Determine the (X, Y) coordinate at the center of the cell enclosing the given text.  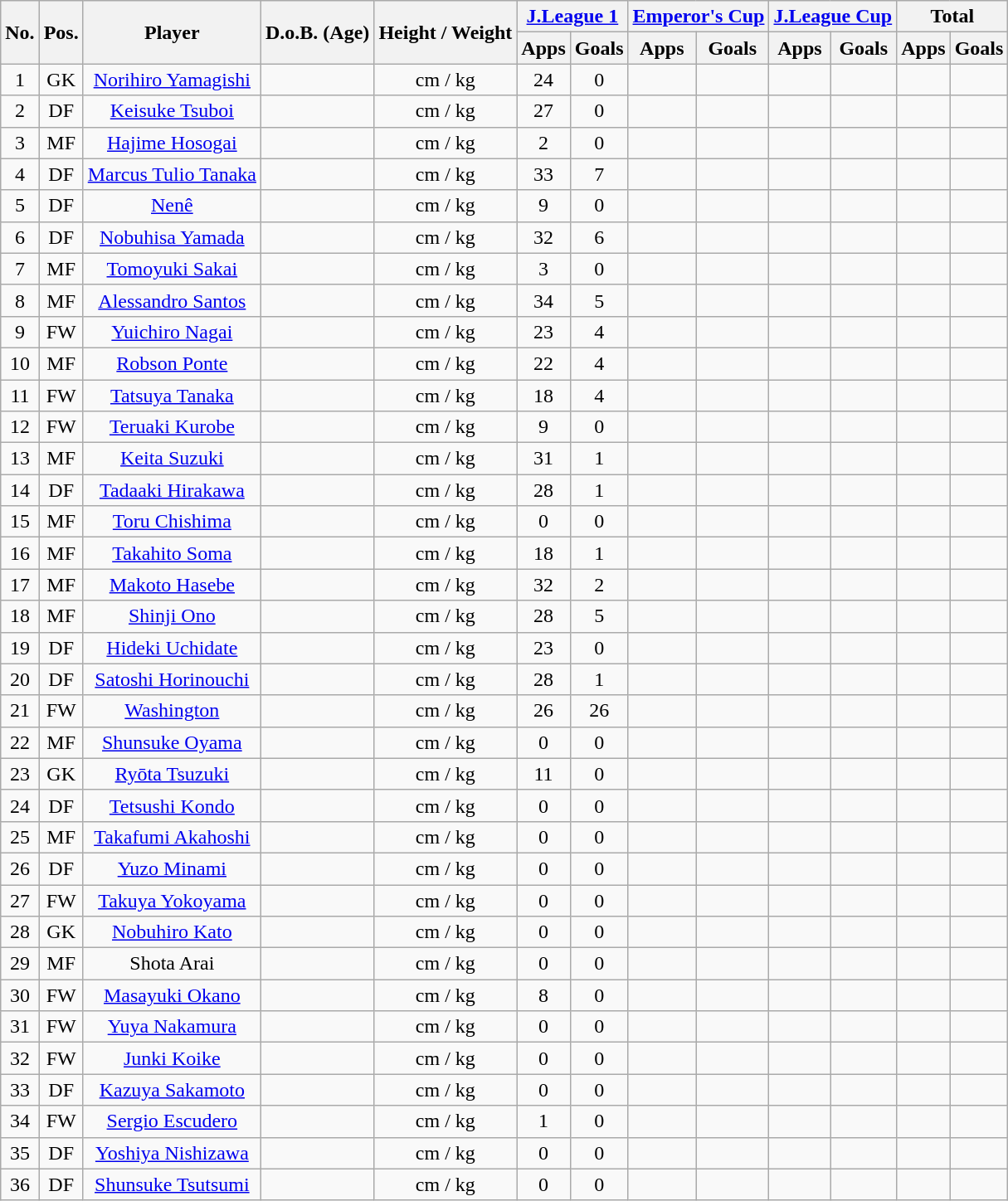
Player (172, 32)
30 (20, 995)
No. (20, 32)
Takahito Soma (172, 553)
35 (20, 1153)
Total (952, 17)
Kazuya Sakamoto (172, 1090)
Nenê (172, 206)
Yoshiya Nishizawa (172, 1153)
Makoto Hasebe (172, 585)
10 (20, 363)
15 (20, 522)
Height / Weight (446, 32)
19 (20, 648)
14 (20, 490)
Junki Koike (172, 1058)
Emperor's Cup (699, 17)
Hajime Hosogai (172, 143)
Norihiro Yamagishi (172, 80)
J.League 1 (572, 17)
Sergio Escudero (172, 1121)
Shota Arai (172, 964)
D.o.B. (Age) (317, 32)
Shunsuke Tsutsumi (172, 1184)
Takuya Yokoyama (172, 900)
Washington (172, 711)
Tetsushi Kondo (172, 805)
Satoshi Horinouchi (172, 679)
Ryōta Tsuzuki (172, 774)
Tomoyuki Sakai (172, 269)
Teruaki Kurobe (172, 427)
Keisuke Tsuboi (172, 111)
Marcus Tulio Tanaka (172, 174)
17 (20, 585)
21 (20, 711)
25 (20, 837)
16 (20, 553)
12 (20, 427)
Yuzo Minami (172, 868)
J.League Cup (833, 17)
Masayuki Okano (172, 995)
Keita Suzuki (172, 459)
Takafumi Akahoshi (172, 837)
Tatsuya Tanaka (172, 396)
Shunsuke Oyama (172, 742)
Shinji Ono (172, 616)
Yuichiro Nagai (172, 332)
20 (20, 679)
Yuya Nakamura (172, 1027)
29 (20, 964)
Alessandro Santos (172, 300)
Toru Chishima (172, 522)
Robson Ponte (172, 363)
13 (20, 459)
Tadaaki Hirakawa (172, 490)
Pos. (61, 32)
Nobuhiro Kato (172, 932)
Hideki Uchidate (172, 648)
Nobuhisa Yamada (172, 237)
36 (20, 1184)
